Identify which cell holds the provided text, then report its (X, Y) central coordinate. 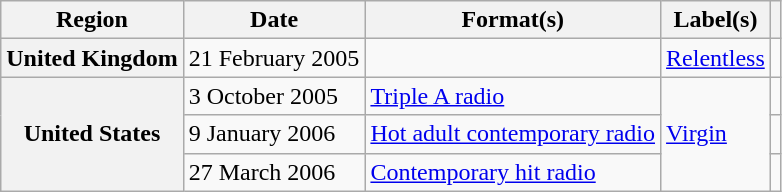
3 October 2005 (274, 96)
Virgin (716, 134)
United Kingdom (92, 58)
Date (274, 20)
Format(s) (513, 20)
9 January 2006 (274, 134)
Label(s) (716, 20)
Triple A radio (513, 96)
Region (92, 20)
21 February 2005 (274, 58)
Hot adult contemporary radio (513, 134)
United States (92, 134)
Relentless (716, 58)
Contemporary hit radio (513, 172)
27 March 2006 (274, 172)
